Extract the (x, y) coordinate from the center of the cell holding the provided text.  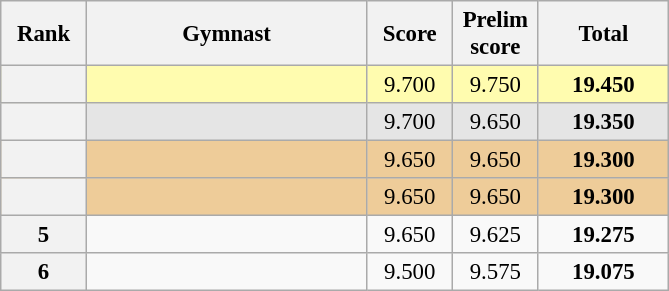
9.750 (496, 85)
Rank (44, 34)
Gymnast (226, 34)
19.275 (604, 235)
19.450 (604, 85)
Prelim score (496, 34)
5 (44, 235)
Score (410, 34)
19.350 (604, 122)
9.625 (496, 235)
Total (604, 34)
